Output the [X, Y] coordinate of the center of the cell containing the given text.  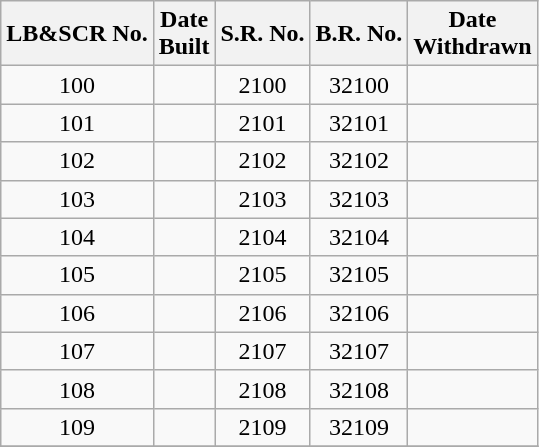
105 [77, 275]
2107 [262, 351]
32105 [359, 275]
2106 [262, 313]
104 [77, 237]
B.R. No. [359, 34]
2102 [262, 161]
DateBuilt [184, 34]
101 [77, 123]
32102 [359, 161]
108 [77, 389]
2101 [262, 123]
106 [77, 313]
2100 [262, 85]
32107 [359, 351]
2108 [262, 389]
32100 [359, 85]
102 [77, 161]
2109 [262, 427]
32106 [359, 313]
32101 [359, 123]
32109 [359, 427]
32103 [359, 199]
2103 [262, 199]
109 [77, 427]
2105 [262, 275]
103 [77, 199]
DateWithdrawn [472, 34]
100 [77, 85]
32104 [359, 237]
LB&SCR No. [77, 34]
107 [77, 351]
S.R. No. [262, 34]
2104 [262, 237]
32108 [359, 389]
